Return (X, Y) of the center of cell containing provided text 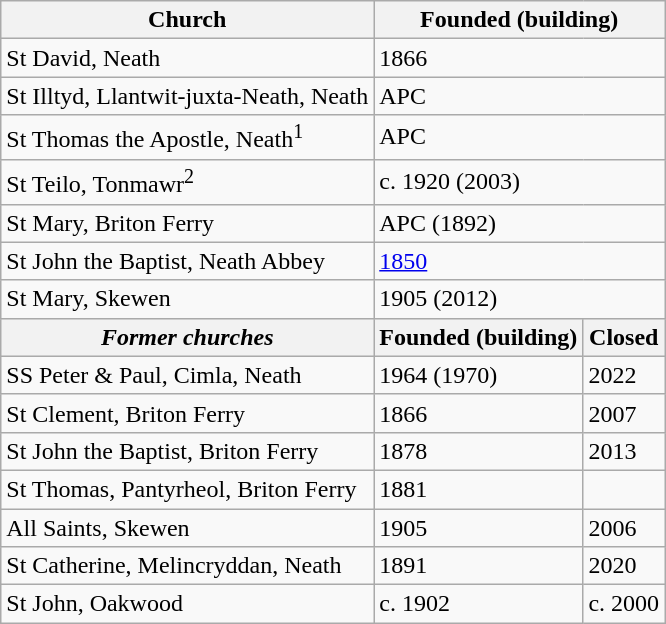
St David, Neath (188, 58)
St Teilo, Tonmawr2 (188, 182)
2022 (624, 375)
1850 (520, 261)
St John the Baptist, Briton Ferry (188, 451)
1905 (2012) (520, 299)
2020 (624, 566)
2006 (624, 528)
St John, Oakwood (188, 604)
St Illtyd, Llantwit-juxta-Neath, Neath (188, 96)
Closed (624, 337)
1878 (478, 451)
1964 (1970) (478, 375)
Former churches (188, 337)
St Thomas the Apostle, Neath1 (188, 138)
c. 2000 (624, 604)
2007 (624, 413)
2013 (624, 451)
St Mary, Briton Ferry (188, 223)
c. 1920 (2003) (520, 182)
St Mary, Skewen (188, 299)
St John the Baptist, Neath Abbey (188, 261)
St Thomas, Pantyrheol, Briton Ferry (188, 489)
1891 (478, 566)
Church (188, 20)
All Saints, Skewen (188, 528)
1881 (478, 489)
St Catherine, Melincryddan, Neath (188, 566)
c. 1902 (478, 604)
St Clement, Briton Ferry (188, 413)
APC (1892) (520, 223)
1905 (478, 528)
SS Peter & Paul, Cimla, Neath (188, 375)
